Scan for the cell matching the given text and deliver its (x, y) coordinate at center. 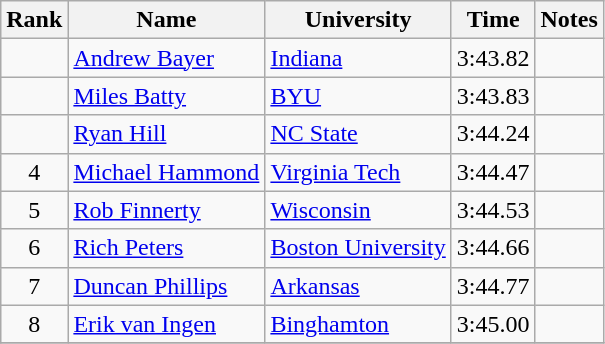
Rob Finnerty (166, 210)
Ryan Hill (166, 134)
3:44.77 (493, 286)
Rank (34, 20)
3:44.47 (493, 172)
Name (166, 20)
Wisconsin (358, 210)
NC State (358, 134)
3:44.66 (493, 248)
8 (34, 324)
University (358, 20)
3:45.00 (493, 324)
Arkansas (358, 286)
Virginia Tech (358, 172)
Time (493, 20)
Andrew Bayer (166, 58)
5 (34, 210)
3:44.24 (493, 134)
Duncan Phillips (166, 286)
4 (34, 172)
Indiana (358, 58)
Michael Hammond (166, 172)
Binghamton (358, 324)
Rich Peters (166, 248)
BYU (358, 96)
Notes (569, 20)
6 (34, 248)
3:43.83 (493, 96)
Miles Batty (166, 96)
Boston University (358, 248)
7 (34, 286)
3:43.82 (493, 58)
Erik van Ingen (166, 324)
3:44.53 (493, 210)
